Determine the [X, Y] coordinate at the center of the cell enclosing the given text.  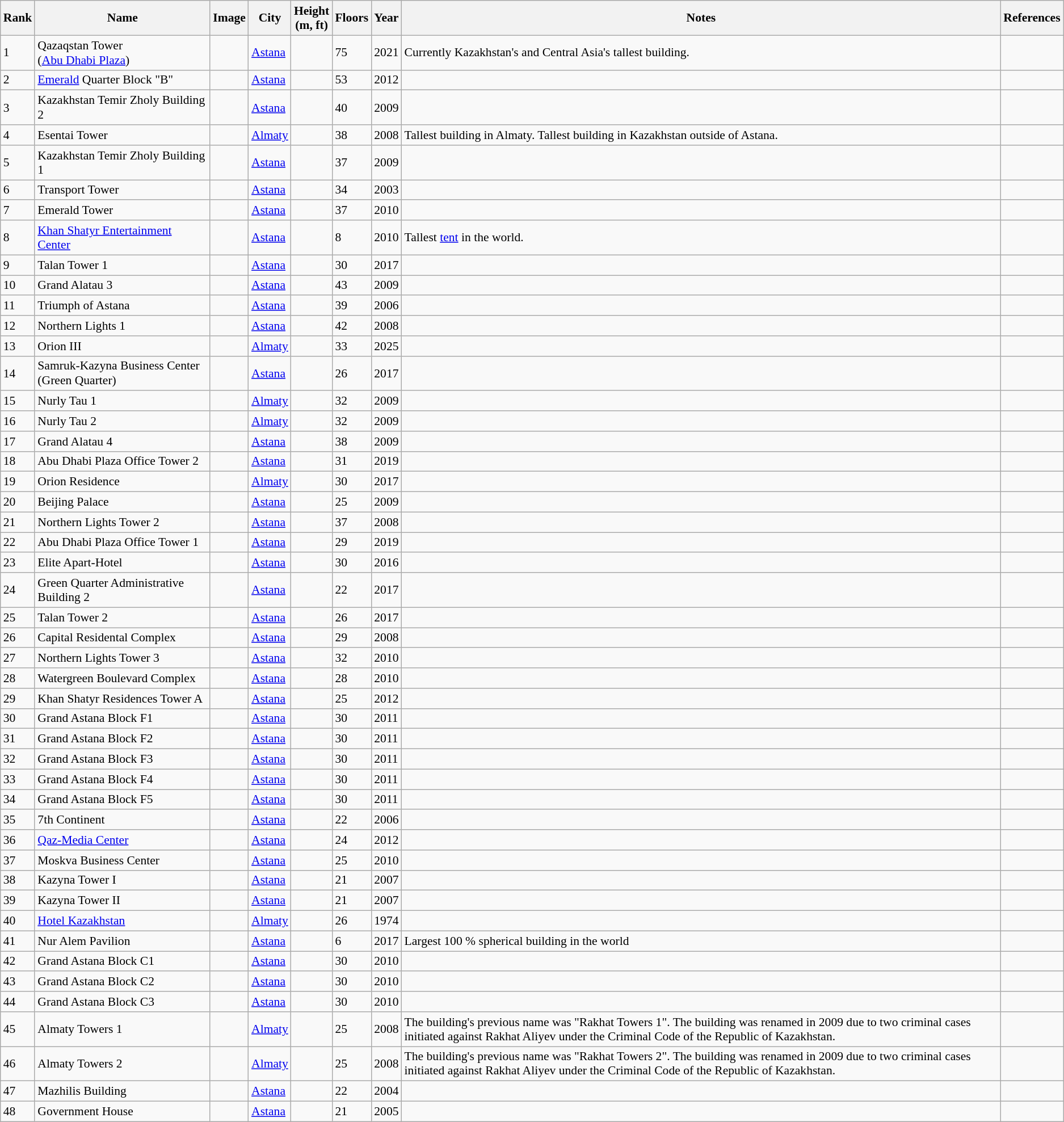
Almaty Towers 2 [123, 1064]
Northern Lights Tower 2 [123, 522]
Emerald Tower [123, 211]
Northern Lights 1 [123, 326]
3 [18, 108]
2003 [386, 190]
Largest 100 % spherical building in the world [701, 941]
15 [18, 401]
Khan Shatyr Residences Tower A [123, 699]
Grand Astana Block F5 [123, 800]
45 [18, 1029]
Rank [18, 18]
Nurly Tau 1 [123, 401]
Nur Alem Pavilion [123, 941]
Emerald Quarter Block "B" [123, 80]
Grand Astana Block F4 [123, 779]
Esentai Tower [123, 135]
Kazakhstan Temir Zholy Building 2 [123, 108]
Grand Astana Block F2 [123, 739]
Name [123, 18]
Grand Alatau 4 [123, 442]
Orion Residence [123, 482]
2021 [386, 52]
Abu Dhabi Plaza Office Tower 2 [123, 461]
20 [18, 502]
41 [18, 941]
Transport Tower [123, 190]
13 [18, 346]
18 [18, 461]
Capital Residental Complex [123, 638]
5 [18, 162]
14 [18, 373]
12 [18, 326]
Height(m, ft) [312, 18]
Samruk-Kazyna Business Center (Green Quarter) [123, 373]
Notes [701, 18]
2004 [386, 1091]
Green Quarter Administrative Building 2 [123, 590]
48 [18, 1112]
Grand Astana Block F3 [123, 759]
1974 [386, 921]
53 [352, 80]
10 [18, 285]
Kazyna Tower II [123, 901]
Floors [352, 18]
Kazakhstan Temir Zholy Building 1 [123, 162]
Grand Astana Block C3 [123, 1002]
11 [18, 306]
9 [18, 265]
19 [18, 482]
Nurly Tau 2 [123, 421]
Government House [123, 1112]
2025 [386, 346]
Triumph of Astana [123, 306]
Hotel Kazakhstan [123, 921]
2 [18, 80]
Watergreen Boulevard Complex [123, 678]
46 [18, 1064]
4 [18, 135]
36 [18, 840]
47 [18, 1091]
Currently Kazakhstan's and Central Asia's tallest building. [701, 52]
Beijing Palace [123, 502]
2005 [386, 1112]
17 [18, 442]
Tallest tent in the world. [701, 237]
27 [18, 658]
Year [386, 18]
Grand Astana Block F1 [123, 718]
2016 [386, 563]
7 [18, 211]
Qazaqstan Tower(Abu Dhabi Plaza) [123, 52]
Almaty Towers 1 [123, 1029]
Talan Tower 1 [123, 265]
Moskva Business Center [123, 860]
Grand Alatau 3 [123, 285]
Mazhilis Building [123, 1091]
Qaz-Media Center [123, 840]
Elite Apart-Hotel [123, 563]
Abu Dhabi Plaza Office Tower 1 [123, 543]
Orion III [123, 346]
Kazyna Tower I [123, 880]
7th Continent [123, 820]
City [270, 18]
Northern Lights Tower 3 [123, 658]
75 [352, 52]
Khan Shatyr Entertainment Center [123, 237]
44 [18, 1002]
Image [229, 18]
16 [18, 421]
Grand Astana Block C1 [123, 961]
Grand Astana Block C2 [123, 982]
23 [18, 563]
References [1032, 18]
35 [18, 820]
Tallest building in Almaty. Tallest building in Kazakhstan outside of Astana. [701, 135]
Talan Tower 2 [123, 617]
1 [18, 52]
